Determine the [x, y] coordinate at the center of the cell enclosing the given text.  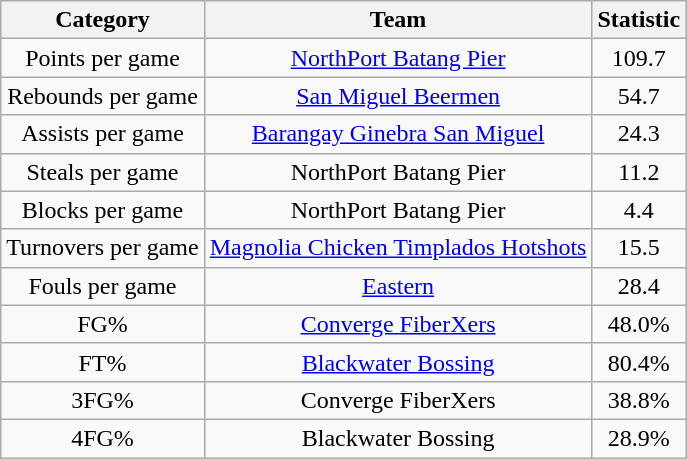
3FG% [102, 400]
15.5 [639, 248]
Category [102, 20]
FG% [102, 324]
80.4% [639, 362]
109.7 [639, 58]
4FG% [102, 438]
FT% [102, 362]
11.2 [639, 172]
Assists per game [102, 134]
38.8% [639, 400]
San Miguel Beermen [398, 96]
28.9% [639, 438]
Turnovers per game [102, 248]
4.4 [639, 210]
Eastern [398, 286]
28.4 [639, 286]
Team [398, 20]
Statistic [639, 20]
Blocks per game [102, 210]
54.7 [639, 96]
48.0% [639, 324]
Barangay Ginebra San Miguel [398, 134]
Steals per game [102, 172]
Magnolia Chicken Timplados Hotshots [398, 248]
24.3 [639, 134]
Fouls per game [102, 286]
Points per game [102, 58]
Rebounds per game [102, 96]
